Return [X, Y] of the center of cell containing provided text 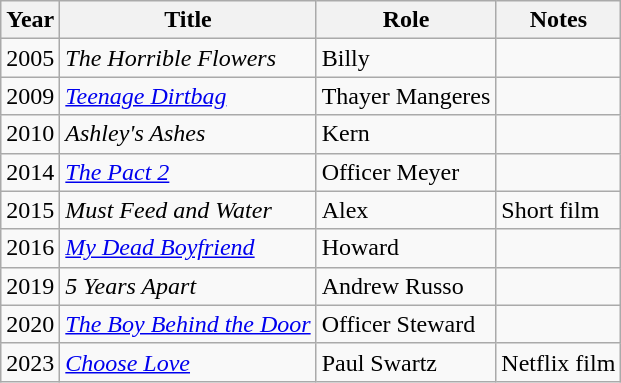
Officer Steward [406, 324]
Howard [406, 248]
The Pact 2 [188, 172]
2015 [30, 210]
2005 [30, 58]
Title [188, 20]
Role [406, 20]
2016 [30, 248]
Alex [406, 210]
The Horrible Flowers [188, 58]
Choose Love [188, 362]
The Boy Behind the Door [188, 324]
Netflix film [558, 362]
2014 [30, 172]
Thayer Mangeres [406, 96]
Andrew Russo [406, 286]
Ashley's Ashes [188, 134]
Billy [406, 58]
My Dead Boyfriend [188, 248]
2020 [30, 324]
Officer Meyer [406, 172]
Year [30, 20]
2023 [30, 362]
Short film [558, 210]
Kern [406, 134]
Paul Swartz [406, 362]
Teenage Dirtbag [188, 96]
2010 [30, 134]
5 Years Apart [188, 286]
Notes [558, 20]
2019 [30, 286]
Must Feed and Water [188, 210]
2009 [30, 96]
